Find where the given text appears and provide that cell's center as (x, y) coordinate. 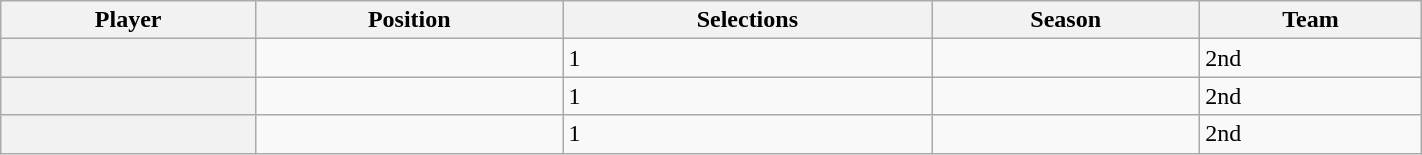
Selections (748, 20)
Team (1311, 20)
Season (1066, 20)
Player (128, 20)
Position (410, 20)
